Find where the given text appears and provide that cell's center as (x, y) coordinate. 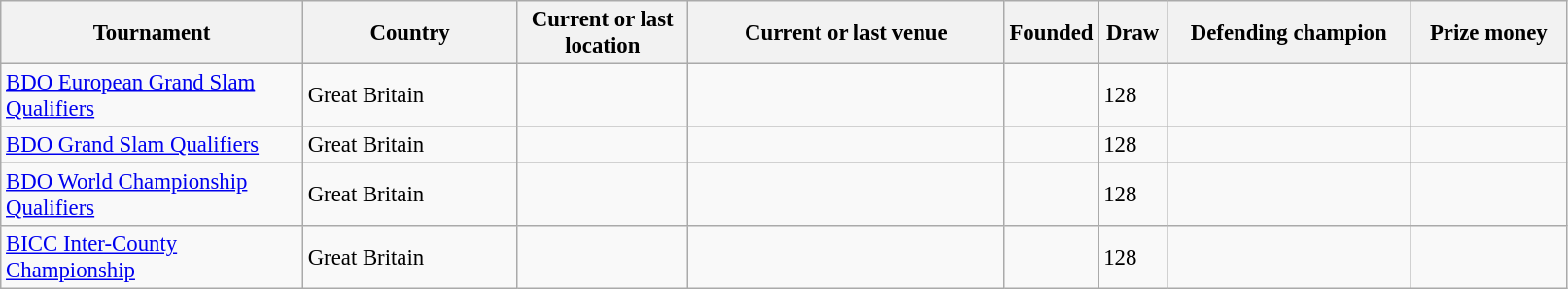
Draw (1133, 33)
Country (410, 33)
Current or last venue (847, 33)
Prize money (1489, 33)
BDO European Grand Slam Qualifiers (152, 95)
Current or last location (603, 33)
BDO Grand Slam Qualifiers (152, 145)
BDO World Championship Qualifiers (152, 195)
Founded (1052, 33)
Defending champion (1289, 33)
BICC Inter-County Championship (152, 257)
Tournament (152, 33)
